Determine the [X, Y] coordinate at the center of the cell enclosing the given text.  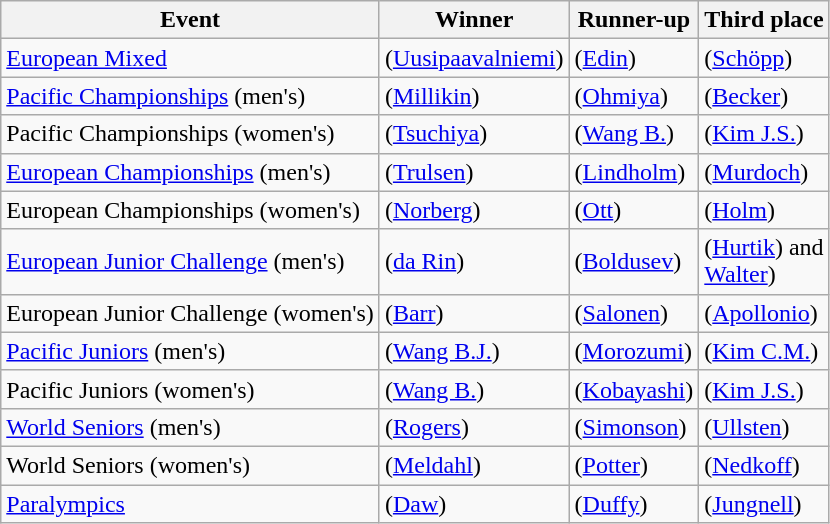
(Simonson) [634, 427]
(da Rin) [474, 262]
(Rogers) [474, 427]
European Junior Challenge (women's) [190, 313]
Pacific Championships (men's) [190, 96]
Winner [474, 20]
(Millikin) [474, 96]
(Schöpp) [764, 58]
Third place [764, 20]
European Mixed [190, 58]
(Kim C.M.) [764, 351]
(Wang B.J.) [474, 351]
(Apollonio) [764, 313]
(Hurtik) and Walter) [764, 262]
Pacific Juniors (women's) [190, 389]
Pacific Juniors (men's) [190, 351]
(Uusipaavalniemi) [474, 58]
(Barr) [474, 313]
(Norberg) [474, 210]
(Lindholm) [634, 172]
(Ohmiya) [634, 96]
(Jungnell) [764, 503]
Pacific Championships (women's) [190, 134]
(Becker) [764, 96]
(Ott) [634, 210]
European Championships (men's) [190, 172]
Event [190, 20]
(Tsuchiya) [474, 134]
(Morozumi) [634, 351]
World Seniors (women's) [190, 465]
(Trulsen) [474, 172]
(Duffy) [634, 503]
(Murdoch) [764, 172]
Paralympics [190, 503]
European Championships (women's) [190, 210]
European Junior Challenge (men's) [190, 262]
(Daw) [474, 503]
(Potter) [634, 465]
World Seniors (men's) [190, 427]
(Meldahl) [474, 465]
Runner-up [634, 20]
(Salonen) [634, 313]
(Holm) [764, 210]
(Nedkoff) [764, 465]
(Kobayashi) [634, 389]
(Ullsten) [764, 427]
(Boldusev) [634, 262]
(Edin) [634, 58]
